Provide the [x, y] coordinate of the cell's center where the given text is located.  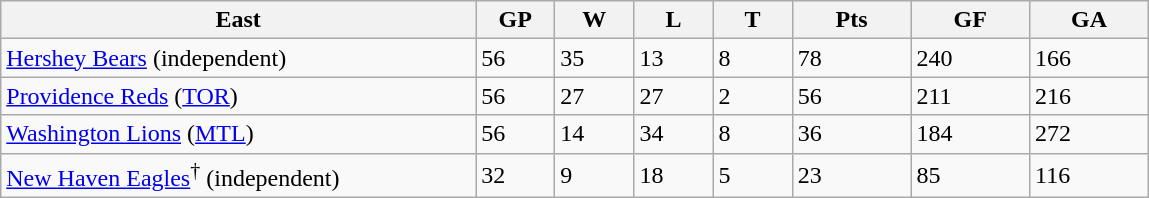
14 [594, 134]
East [238, 20]
78 [852, 58]
GA [1090, 20]
W [594, 20]
5 [752, 176]
240 [970, 58]
2 [752, 96]
184 [970, 134]
New Haven Eagles† (independent) [238, 176]
166 [1090, 58]
GF [970, 20]
13 [674, 58]
Pts [852, 20]
23 [852, 176]
GP [516, 20]
9 [594, 176]
L [674, 20]
T [752, 20]
36 [852, 134]
85 [970, 176]
Hershey Bears (independent) [238, 58]
Washington Lions (MTL) [238, 134]
32 [516, 176]
Providence Reds (TOR) [238, 96]
18 [674, 176]
211 [970, 96]
116 [1090, 176]
34 [674, 134]
272 [1090, 134]
216 [1090, 96]
35 [594, 58]
